Output the [X, Y] coordinate of the center of the cell containing the given text.  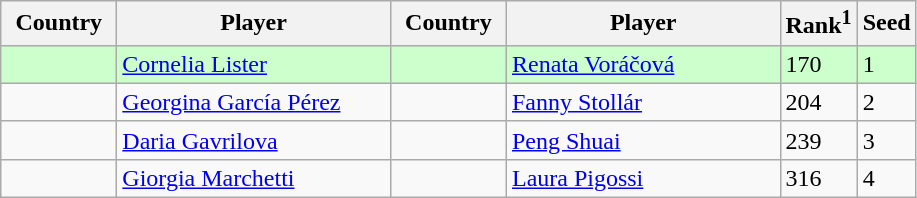
Laura Pigossi [643, 178]
4 [886, 178]
170 [818, 64]
Peng Shuai [643, 140]
2 [886, 102]
Seed [886, 24]
239 [818, 140]
Renata Voráčová [643, 64]
3 [886, 140]
Rank1 [818, 24]
316 [818, 178]
1 [886, 64]
204 [818, 102]
Daria Gavrilova [254, 140]
Fanny Stollár [643, 102]
Georgina García Pérez [254, 102]
Giorgia Marchetti [254, 178]
Cornelia Lister [254, 64]
